Provide the [x, y] coordinate of the cell's center where the given text is located.  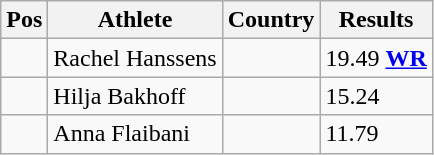
15.24 [376, 96]
Hilja Bakhoff [135, 96]
Pos [24, 20]
19.49 WR [376, 58]
Results [376, 20]
11.79 [376, 134]
Country [271, 20]
Anna Flaibani [135, 134]
Athlete [135, 20]
Rachel Hanssens [135, 58]
